Find where the given text appears and provide that cell's center as [X, Y] coordinate. 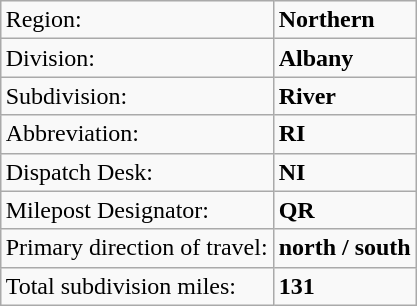
Subdivision: [136, 96]
Division: [136, 58]
Albany [344, 58]
Region: [136, 20]
Primary direction of travel: [136, 248]
QR [344, 210]
Dispatch Desk: [136, 172]
north / south [344, 248]
RI [344, 134]
Total subdivision miles: [136, 286]
Northern [344, 20]
131 [344, 286]
Milepost Designator: [136, 210]
NI [344, 172]
Abbreviation: [136, 134]
River [344, 96]
